Determine the [X, Y] coordinate at the center of the cell enclosing the given text.  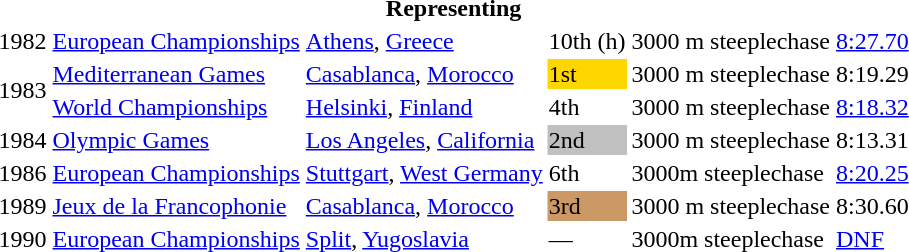
1st [587, 74]
2nd [587, 140]
World Championships [176, 107]
Athens, Greece [424, 41]
Stuttgart, West Germany [424, 173]
Jeux de la Francophonie [176, 206]
4th [587, 107]
Los Angeles, California [424, 140]
Olympic Games [176, 140]
3rd [587, 206]
6th [587, 173]
Helsinki, Finland [424, 107]
Mediterranean Games [176, 74]
3000m steeplechase [731, 173]
10th (h) [587, 41]
